Determine the (x, y) coordinate at the center of the cell enclosing the given text.  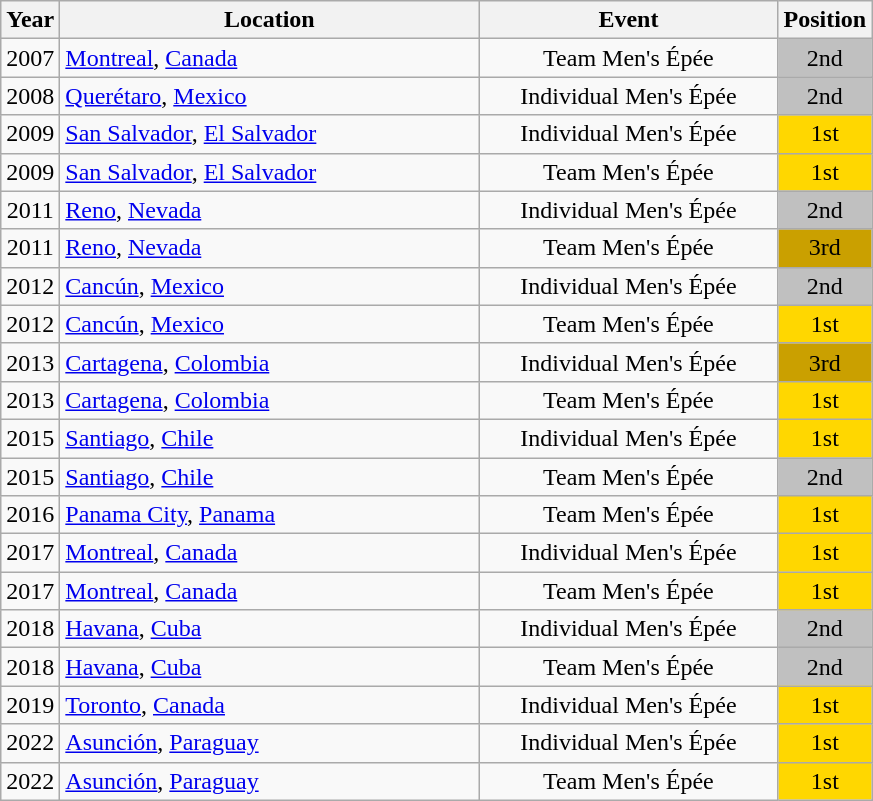
2007 (30, 58)
Panama City, Panama (270, 515)
Event (628, 20)
2016 (30, 515)
2008 (30, 96)
Querétaro, Mexico (270, 96)
Position (825, 20)
2019 (30, 705)
Toronto, Canada (270, 705)
Year (30, 20)
Location (270, 20)
